For the text-containing cell, return its midpoint in (X, Y) coordinate format. 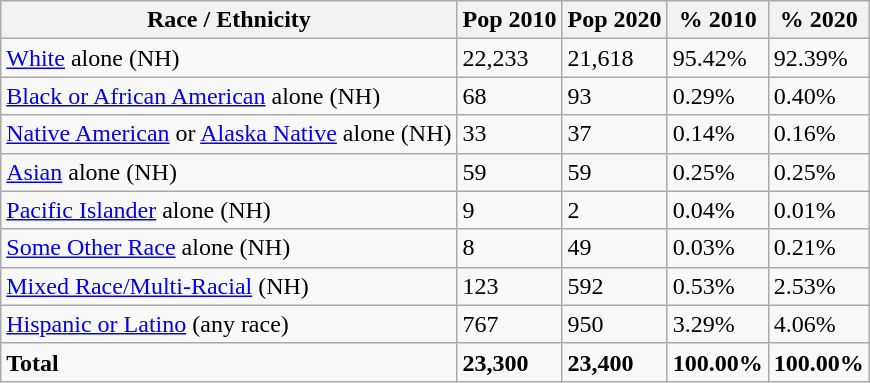
Hispanic or Latino (any race) (229, 324)
Some Other Race alone (NH) (229, 248)
% 2010 (718, 20)
2.53% (818, 286)
950 (614, 324)
Asian alone (NH) (229, 172)
767 (510, 324)
33 (510, 134)
% 2020 (818, 20)
21,618 (614, 58)
0.53% (718, 286)
93 (614, 96)
0.29% (718, 96)
8 (510, 248)
Black or African American alone (NH) (229, 96)
68 (510, 96)
123 (510, 286)
0.21% (818, 248)
0.01% (818, 210)
Total (229, 362)
95.42% (718, 58)
0.16% (818, 134)
49 (614, 248)
White alone (NH) (229, 58)
3.29% (718, 324)
Pop 2010 (510, 20)
4.06% (818, 324)
Mixed Race/Multi-Racial (NH) (229, 286)
0.04% (718, 210)
592 (614, 286)
Native American or Alaska Native alone (NH) (229, 134)
23,400 (614, 362)
Pacific Islander alone (NH) (229, 210)
0.40% (818, 96)
Race / Ethnicity (229, 20)
92.39% (818, 58)
Pop 2020 (614, 20)
0.14% (718, 134)
23,300 (510, 362)
37 (614, 134)
22,233 (510, 58)
2 (614, 210)
9 (510, 210)
0.03% (718, 248)
